Extract the [X, Y] coordinate from the center of the cell holding the provided text.  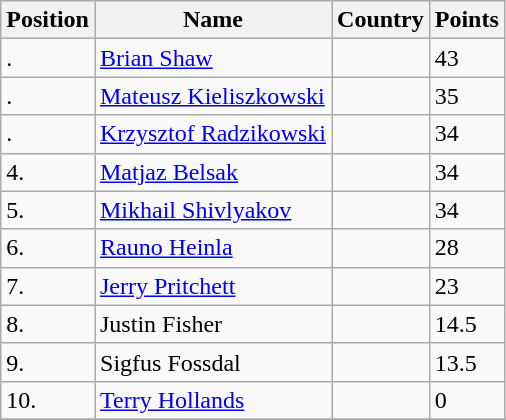
Justin Fisher [212, 324]
Rauno Heinla [212, 248]
Sigfus Fossdal [212, 362]
Brian Shaw [212, 58]
28 [466, 248]
Mikhail Shivlyakov [212, 210]
Position [48, 20]
23 [466, 286]
10. [48, 400]
14.5 [466, 324]
Mateusz Kieliszkowski [212, 96]
6. [48, 248]
Krzysztof Radzikowski [212, 134]
Matjaz Belsak [212, 172]
7. [48, 286]
13.5 [466, 362]
4. [48, 172]
0 [466, 400]
35 [466, 96]
Country [381, 20]
5. [48, 210]
8. [48, 324]
Name [212, 20]
Points [466, 20]
Jerry Pritchett [212, 286]
43 [466, 58]
Terry Hollands [212, 400]
9. [48, 362]
